Capture the cell that displays the provided text and extract its (X, Y) central coordinate. 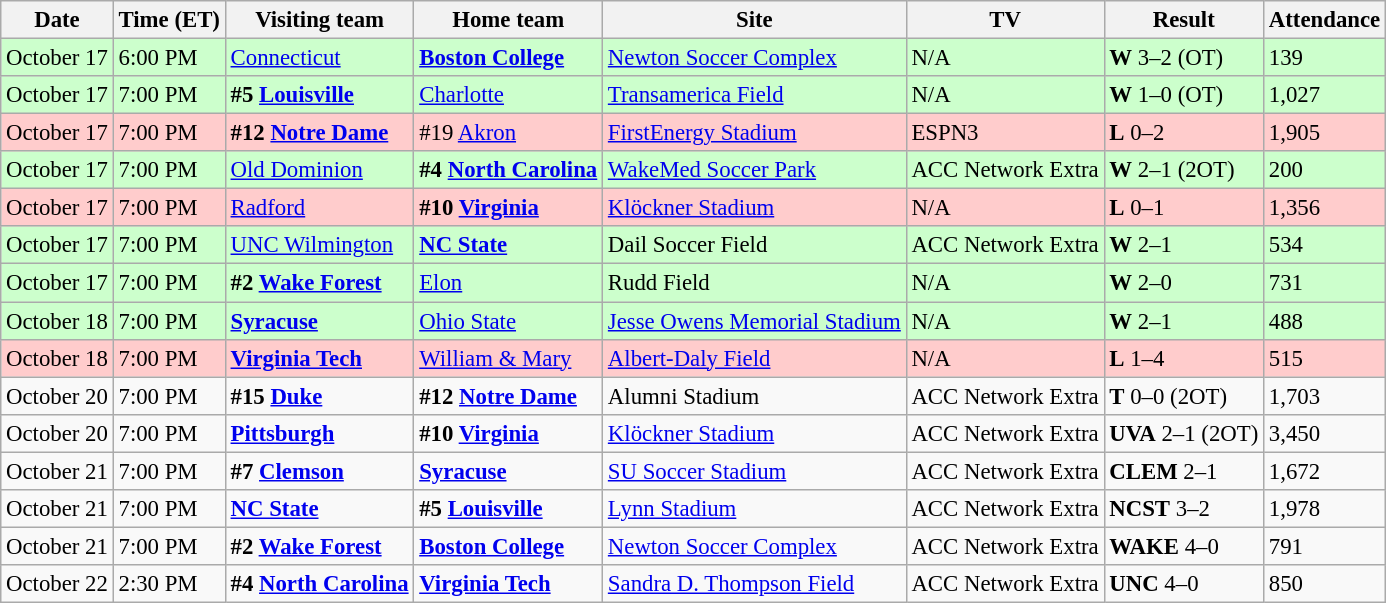
Sandra D. Thompson Field (755, 584)
#7 Clemson (320, 471)
W 1–0 (OT) (1184, 95)
2:30 PM (169, 584)
488 (1325, 321)
Transamerica Field (755, 95)
791 (1325, 546)
L 0–2 (1184, 133)
515 (1325, 358)
731 (1325, 283)
Elon (508, 283)
1,703 (1325, 396)
Result (1184, 20)
200 (1325, 170)
UNC Wilmington (320, 245)
1,672 (1325, 471)
Home team (508, 20)
Lynn Stadium (755, 509)
Jesse Owens Memorial Stadium (755, 321)
FirstEnergy Stadium (755, 133)
Visiting team (320, 20)
T 0–0 (2OT) (1184, 396)
1,978 (1325, 509)
6:00 PM (169, 58)
L 1–4 (1184, 358)
850 (1325, 584)
W 2–0 (1184, 283)
1,027 (1325, 95)
3,450 (1325, 433)
Attendance (1325, 20)
Charlotte (508, 95)
Ohio State (508, 321)
Old Dominion (320, 170)
1,356 (1325, 208)
WAKE 4–0 (1184, 546)
139 (1325, 58)
Date (57, 20)
UVA 2–1 (2OT) (1184, 433)
October 22 (57, 584)
TV (1005, 20)
SU Soccer Stadium (755, 471)
Time (ET) (169, 20)
Albert-Daly Field (755, 358)
William & Mary (508, 358)
#19 Akron (508, 133)
Rudd Field (755, 283)
Dail Soccer Field (755, 245)
Alumni Stadium (755, 396)
Pittsburgh (320, 433)
L 0–1 (1184, 208)
534 (1325, 245)
ESPN3 (1005, 133)
NCST 3–2 (1184, 509)
#15 Duke (320, 396)
Radford (320, 208)
Connecticut (320, 58)
W 3–2 (OT) (1184, 58)
Site (755, 20)
CLEM 2–1 (1184, 471)
1,905 (1325, 133)
W 2–1 (2OT) (1184, 170)
UNC 4–0 (1184, 584)
WakeMed Soccer Park (755, 170)
